Scan for the cell matching the given text and deliver its (X, Y) coordinate at center. 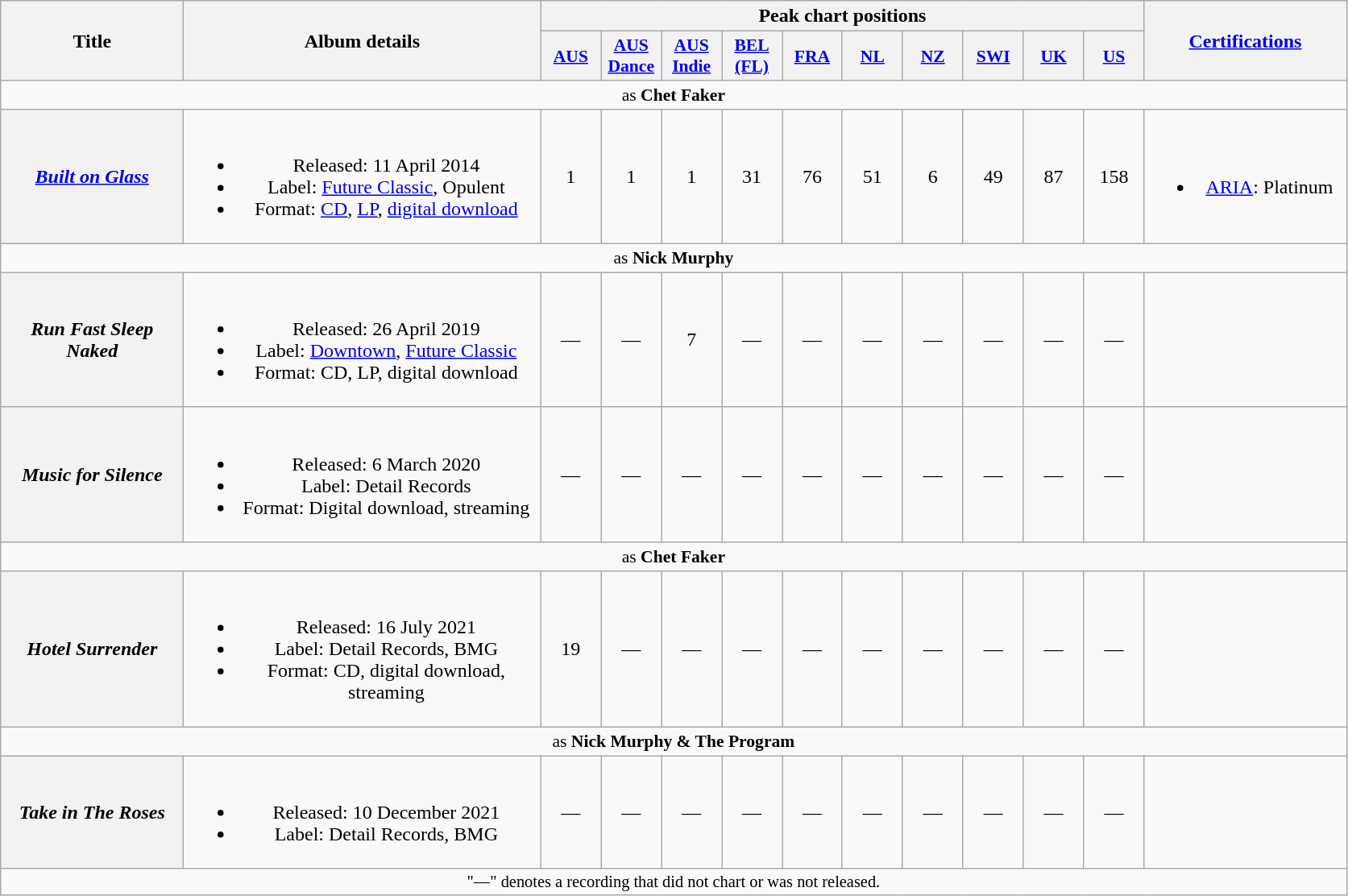
Released: 26 April 2019Label: Downtown, Future ClassicFormat: CD, LP, digital download (363, 340)
7 (691, 340)
Released: 11 April 2014 Label: Future Classic, OpulentFormat: CD, LP, digital download (363, 177)
Hotel Surrender (92, 649)
Take in The Roses (92, 812)
87 (1054, 177)
UK (1054, 56)
NL (872, 56)
NZ (933, 56)
19 (570, 649)
158 (1114, 177)
AUSDance (632, 56)
"—" denotes a recording that did not chart or was not released. (674, 882)
51 (872, 177)
Released: 6 March 2020Label: Detail RecordsFormat: Digital download, streaming (363, 474)
76 (812, 177)
as Nick Murphy (674, 259)
31 (753, 177)
6 (933, 177)
ARIA: Platinum (1246, 177)
AUSIndie (691, 56)
Released: 16 July 2021 Label: Detail Records, BMGFormat: CD, digital download, streaming (363, 649)
Title (92, 40)
Album details (363, 40)
Released: 10 December 2021 Label: Detail Records, BMG (363, 812)
49 (993, 177)
Built on Glass (92, 177)
US (1114, 56)
BEL (FL) (753, 56)
Peak chart positions (843, 16)
SWI (993, 56)
Music for Silence (92, 474)
Run Fast Sleep Naked (92, 340)
FRA (812, 56)
Certifications (1246, 40)
AUS (570, 56)
as Nick Murphy & The Program (674, 741)
